Extract the [X, Y] coordinate from the center of the cell holding the provided text.  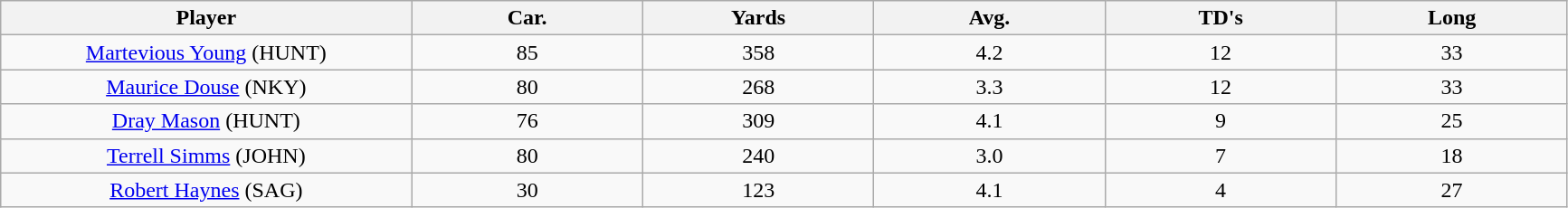
Avg. [990, 18]
18 [1452, 156]
3.3 [990, 87]
240 [758, 156]
7 [1220, 156]
25 [1452, 121]
76 [527, 121]
4 [1220, 190]
Car. [527, 18]
123 [758, 190]
Terrell Simms (JOHN) [206, 156]
Martevious Young (HUNT) [206, 52]
9 [1220, 121]
4.2 [990, 52]
Robert Haynes (SAG) [206, 190]
27 [1452, 190]
358 [758, 52]
Maurice Douse (NKY) [206, 87]
309 [758, 121]
3.0 [990, 156]
268 [758, 87]
Yards [758, 18]
85 [527, 52]
TD's [1220, 18]
Player [206, 18]
Dray Mason (HUNT) [206, 121]
Long [1452, 18]
30 [527, 190]
